Scan for the cell matching the given text and deliver its (X, Y) coordinate at center. 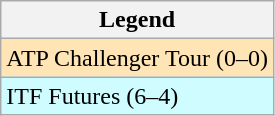
ATP Challenger Tour (0–0) (138, 58)
Legend (138, 20)
ITF Futures (6–4) (138, 96)
